Return the (x, y) coordinate for the center point of the cell that contains the specified text.  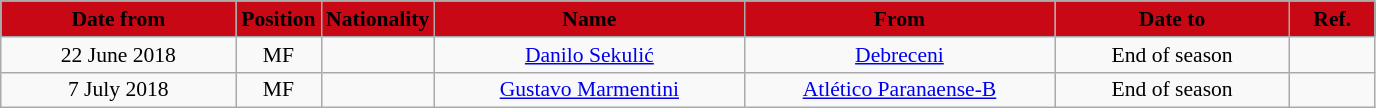
Date from (118, 19)
Position (278, 19)
22 June 2018 (118, 55)
Nationality (378, 19)
Debreceni (899, 55)
Ref. (1332, 19)
Danilo Sekulić (589, 55)
7 July 2018 (118, 90)
Atlético Paranaense-B (899, 90)
Name (589, 19)
Date to (1172, 19)
From (899, 19)
Gustavo Marmentini (589, 90)
